Search for the cell housing the specified text and yield its (X, Y) center coordinate. 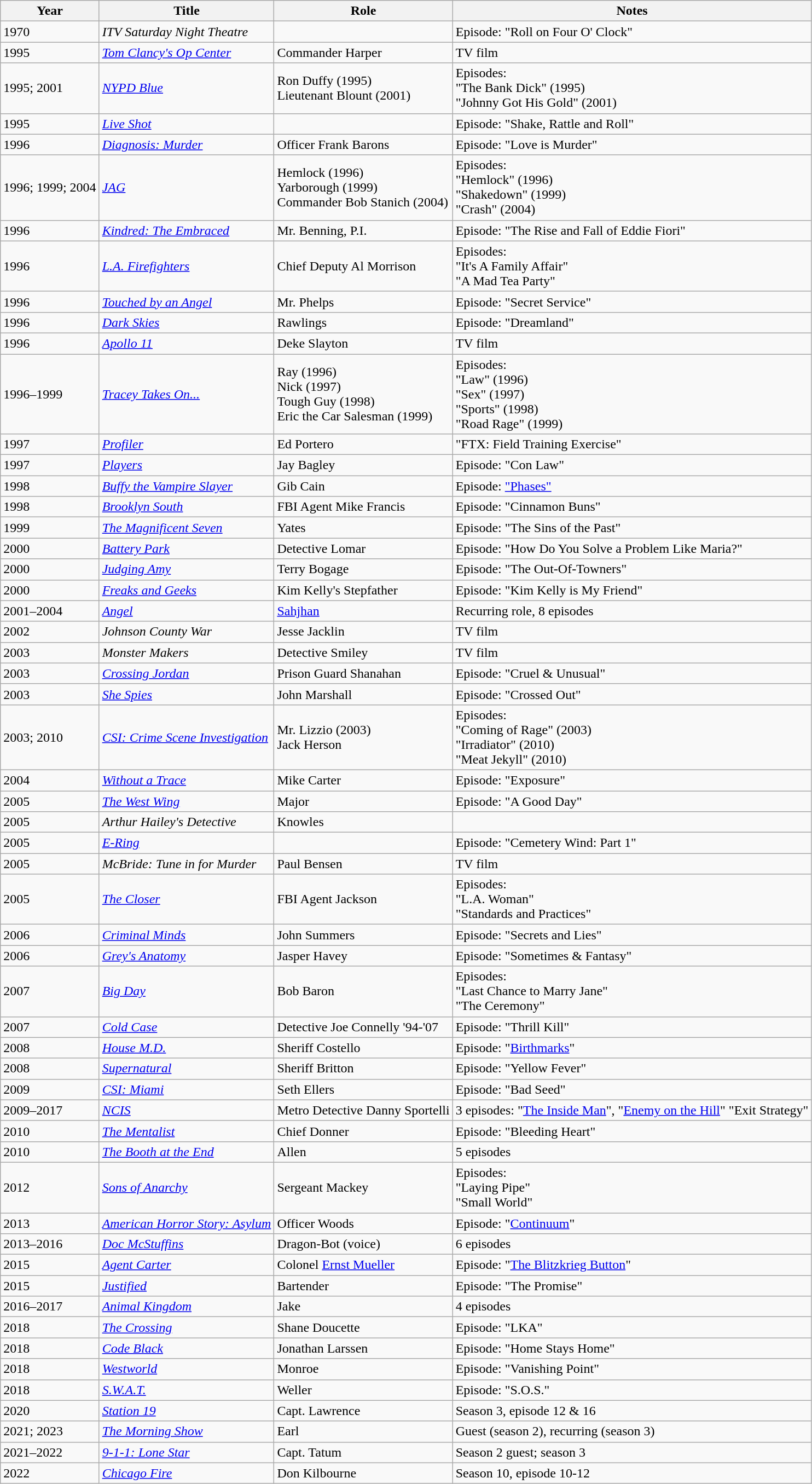
Bob Baron (363, 991)
2021; 2023 (50, 1431)
Episode: "How Do You Solve a Problem Like Maria?" (632, 548)
Sons of Anarchy (187, 1187)
Apollo 11 (187, 343)
E-Ring (187, 843)
The Mentalist (187, 1131)
Profiler (187, 444)
Diagnosis: Murder (187, 145)
Ron Duffy (1995)Lieutenant Blount (2001) (363, 88)
Brooklyn South (187, 507)
Hemlock (1996)Yarborough (1999)Commander Bob Stanich (2004) (363, 187)
5 episodes (632, 1152)
Jonathan Larssen (363, 1348)
Gib Cain (363, 486)
Crossing Jordan (187, 673)
Officer Frank Barons (363, 145)
Episode: "Cemetery Wind: Part 1" (632, 843)
2021–2022 (50, 1452)
Ray (1996)Nick (1997)Tough Guy (1998)Eric the Car Salesman (1999) (363, 394)
Episode: "The Sins of the Past" (632, 528)
The Morning Show (187, 1431)
Cold Case (187, 1027)
The West Wing (187, 801)
Johnson County War (187, 632)
Mike Carter (363, 780)
Detective Lomar (363, 548)
Episode: "The Rise and Fall of Eddie Fiori" (632, 230)
Chief Donner (363, 1131)
Dark Skies (187, 322)
Mr. Benning, P.I. (363, 230)
Jasper Havey (363, 956)
Monster Makers (187, 653)
Episodes:"L.A. Woman""Standards and Practices" (632, 899)
Episode: "Home Stays Home" (632, 1348)
Station 19 (187, 1411)
Episode: "Exposure" (632, 780)
Episode: "Yellow Fever" (632, 1069)
The Crossing (187, 1327)
Episode: "Vanishing Point" (632, 1369)
Season 2 guest; season 3 (632, 1452)
Sergeant Mackey (363, 1187)
Code Black (187, 1348)
Episode: "Thrill Kill" (632, 1027)
John Summers (363, 935)
Kim Kelly's Stepfather (363, 590)
Mr. Phelps (363, 302)
She Spies (187, 694)
Touched by an Angel (187, 302)
Episode: "Con Law" (632, 465)
Detective Joe Connelly '94-'07 (363, 1027)
1996; 1999; 2004 (50, 187)
S.W.A.T. (187, 1390)
Officer Woods (363, 1223)
Episodes:"Last Chance to Marry Jane""The Ceremony" (632, 991)
The Closer (187, 899)
Episode: "Kim Kelly is My Friend" (632, 590)
Episode: "The Out-Of-Towners" (632, 569)
Kindred: The Embraced (187, 230)
Capt. Lawrence (363, 1411)
Arthur Hailey's Detective (187, 822)
Colonel Ernst Mueller (363, 1265)
Episode: "Continuum" (632, 1223)
NCIS (187, 1110)
Title (187, 11)
Episode: "Cinnamon Buns" (632, 507)
John Marshall (363, 694)
2020 (50, 1411)
2001–2004 (50, 611)
FBI Agent Jackson (363, 899)
Jake (363, 1307)
Seth Ellers (363, 1089)
Tracey Takes On... (187, 394)
Rawlings (363, 322)
Episode: "Roll on Four O' Clock" (632, 32)
Judging Amy (187, 569)
CSI: Crime Scene Investigation (187, 737)
Role (363, 11)
The Magnificent Seven (187, 528)
Episodes:"The Bank Dick" (1995)"Johnny Got His Gold" (2001) (632, 88)
3 episodes: "The Inside Man", "Enemy on the Hill" "Exit Strategy" (632, 1110)
1970 (50, 32)
Jay Bagley (363, 465)
2009 (50, 1089)
Sheriff Britton (363, 1069)
Buffy the Vampire Slayer (187, 486)
Westworld (187, 1369)
Capt. Tatum (363, 1452)
Episode: "Sometimes & Fantasy" (632, 956)
Don Kilbourne (363, 1473)
Metro Detective Danny Sportelli (363, 1110)
Chicago Fire (187, 1473)
Detective Smiley (363, 653)
Episodes:"Law" (1996)"Sex" (1997)"Sports" (1998)"Road Rage" (1999) (632, 394)
Episode: "S.O.S." (632, 1390)
Big Day (187, 991)
Bartender (363, 1286)
"FTX: Field Training Exercise" (632, 444)
Episode: "Bleeding Heart" (632, 1131)
Episode: "Secrets and Lies" (632, 935)
Justified (187, 1286)
JAG (187, 187)
Tom Clancy's Op Center (187, 53)
Paul Bensen (363, 864)
1995; 2001 (50, 88)
American Horror Story: Asylum (187, 1223)
2004 (50, 780)
Prison Guard Shanahan (363, 673)
Season 10, episode 10-12 (632, 1473)
Major (363, 801)
Without a Trace (187, 780)
Weller (363, 1390)
Live Shot (187, 124)
2016–2017 (50, 1307)
Episodes:"Hemlock" (1996)"Shakedown" (1999)"Crash" (2004) (632, 187)
NYPD Blue (187, 88)
Episode: "Crossed Out" (632, 694)
1996–1999 (50, 394)
Agent Carter (187, 1265)
McBride: Tune in for Murder (187, 864)
Season 3, episode 12 & 16 (632, 1411)
Jesse Jacklin (363, 632)
Episode: "The Promise" (632, 1286)
Episodes:"Laying Pipe""Small World" (632, 1187)
Chief Deputy Al Morrison (363, 266)
Notes (632, 11)
2013 (50, 1223)
Allen (363, 1152)
The Booth at the End (187, 1152)
Episode: "Shake, Rattle and Roll" (632, 124)
Episode: "Bad Seed" (632, 1089)
Criminal Minds (187, 935)
Mr. Lizzio (2003)Jack Herson (363, 737)
Ed Portero (363, 444)
Episode: "Cruel & Unusual" (632, 673)
2022 (50, 1473)
Angel (187, 611)
Players (187, 465)
Battery Park (187, 548)
House M.D. (187, 1048)
Commander Harper (363, 53)
2013–2016 (50, 1244)
Yates (363, 528)
Episode: "A Good Day" (632, 801)
Episode: "Secret Service" (632, 302)
Episodes:"It's A Family Affair""A Mad Tea Party" (632, 266)
Episode: "Birthmarks" (632, 1048)
Episode: "The Blitzkrieg Button" (632, 1265)
9-1-1: Lone Star (187, 1452)
ITV Saturday Night Theatre (187, 32)
Recurring role, 8 episodes (632, 611)
2003; 2010 (50, 737)
Episode: "Love is Murder" (632, 145)
Sheriff Costello (363, 1048)
FBI Agent Mike Francis (363, 507)
Episode: "LKA" (632, 1327)
Sahjhan (363, 611)
Deke Slayton (363, 343)
Episode: "Dreamland" (632, 322)
Earl (363, 1431)
6 episodes (632, 1244)
Supernatural (187, 1069)
L.A. Firefighters (187, 266)
Grey's Anatomy (187, 956)
Knowles (363, 822)
2009–2017 (50, 1110)
Episodes:"Coming of Rage" (2003)"Irradiator" (2010)"Meat Jekyll" (2010) (632, 737)
Monroe (363, 1369)
2002 (50, 632)
Episode: "Phases" (632, 486)
Shane Doucette (363, 1327)
Dragon-Bot (voice) (363, 1244)
2012 (50, 1187)
Doc McStuffins (187, 1244)
Terry Bogage (363, 569)
Freaks and Geeks (187, 590)
4 episodes (632, 1307)
Year (50, 11)
1999 (50, 528)
Animal Kingdom (187, 1307)
CSI: Miami (187, 1089)
Guest (season 2), recurring (season 3) (632, 1431)
